From the cell containing the given text, extract its center point as (X, Y) coordinate. 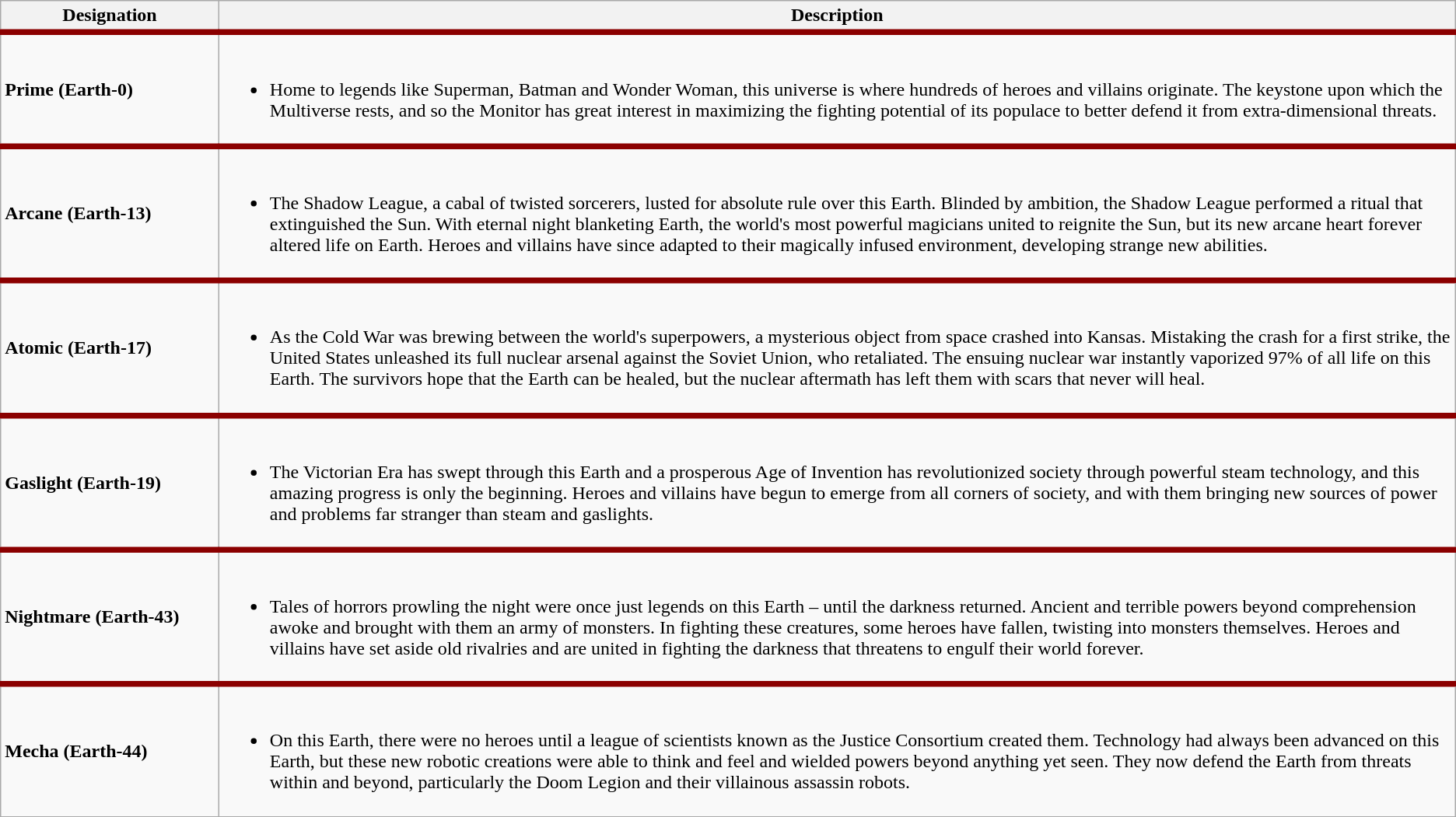
Gaslight (Earth-19) (110, 482)
Mecha (Earth-44) (110, 750)
Designation (110, 17)
Atomic (Earth-17) (110, 348)
Prime (Earth-0) (110, 89)
Nightmare (Earth-43) (110, 617)
Description (837, 17)
Arcane (Earth-13) (110, 213)
